Search for the cell housing the specified text and yield its [x, y] center coordinate. 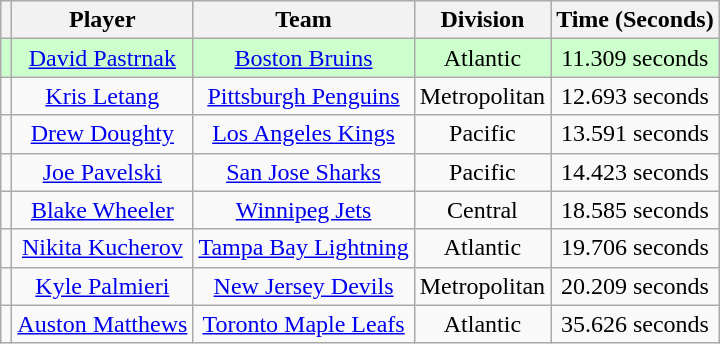
Kris Letang [102, 96]
Blake Wheeler [102, 210]
Drew Doughty [102, 134]
Pittsburgh Penguins [304, 96]
Division [482, 20]
Tampa Bay Lightning [304, 248]
Player [102, 20]
Team [304, 20]
11.309 seconds [636, 58]
San Jose Sharks [304, 172]
Los Angeles Kings [304, 134]
Winnipeg Jets [304, 210]
Auston Matthews [102, 324]
35.626 seconds [636, 324]
New Jersey Devils [304, 286]
Joe Pavelski [102, 172]
19.706 seconds [636, 248]
Time (Seconds) [636, 20]
Nikita Kucherov [102, 248]
David Pastrnak [102, 58]
Boston Bruins [304, 58]
Central [482, 210]
12.693 seconds [636, 96]
Toronto Maple Leafs [304, 324]
18.585 seconds [636, 210]
20.209 seconds [636, 286]
13.591 seconds [636, 134]
14.423 seconds [636, 172]
Kyle Palmieri [102, 286]
